Find where the given text appears and provide that cell's center as [X, Y] coordinate. 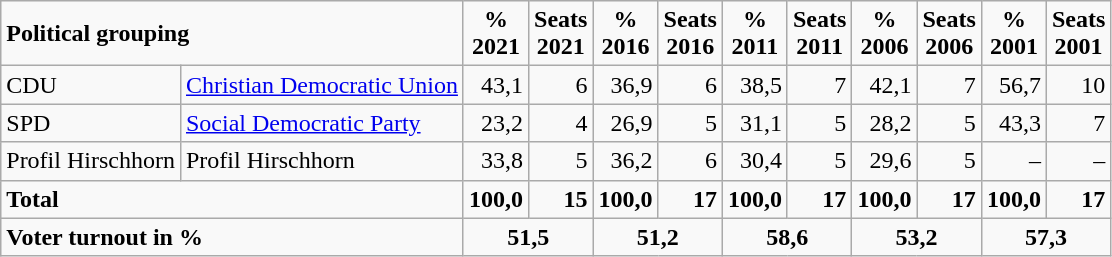
42,1 [884, 85]
Seats2016 [690, 34]
30,4 [754, 161]
31,1 [754, 123]
23,2 [496, 123]
43,3 [1014, 123]
10 [1078, 85]
CDU [91, 85]
Political grouping [232, 34]
43,1 [496, 85]
15 [561, 199]
Seats2011 [819, 34]
Seats2006 [949, 34]
%2006 [884, 34]
Christian Democratic Union [322, 85]
Voter turnout in % [232, 237]
36,9 [626, 85]
%2011 [754, 34]
28,2 [884, 123]
29,6 [884, 161]
33,8 [496, 161]
SPD [91, 123]
%2021 [496, 34]
51,5 [528, 237]
4 [561, 123]
Total [232, 199]
38,5 [754, 85]
Social Democratic Party [322, 123]
58,6 [786, 237]
%2001 [1014, 34]
57,3 [1046, 237]
%2016 [626, 34]
Seats2021 [561, 34]
56,7 [1014, 85]
Seats2001 [1078, 34]
36,2 [626, 161]
51,2 [658, 237]
26,9 [626, 123]
53,2 [916, 237]
